For the text-containing cell, return its midpoint in [x, y] coordinate format. 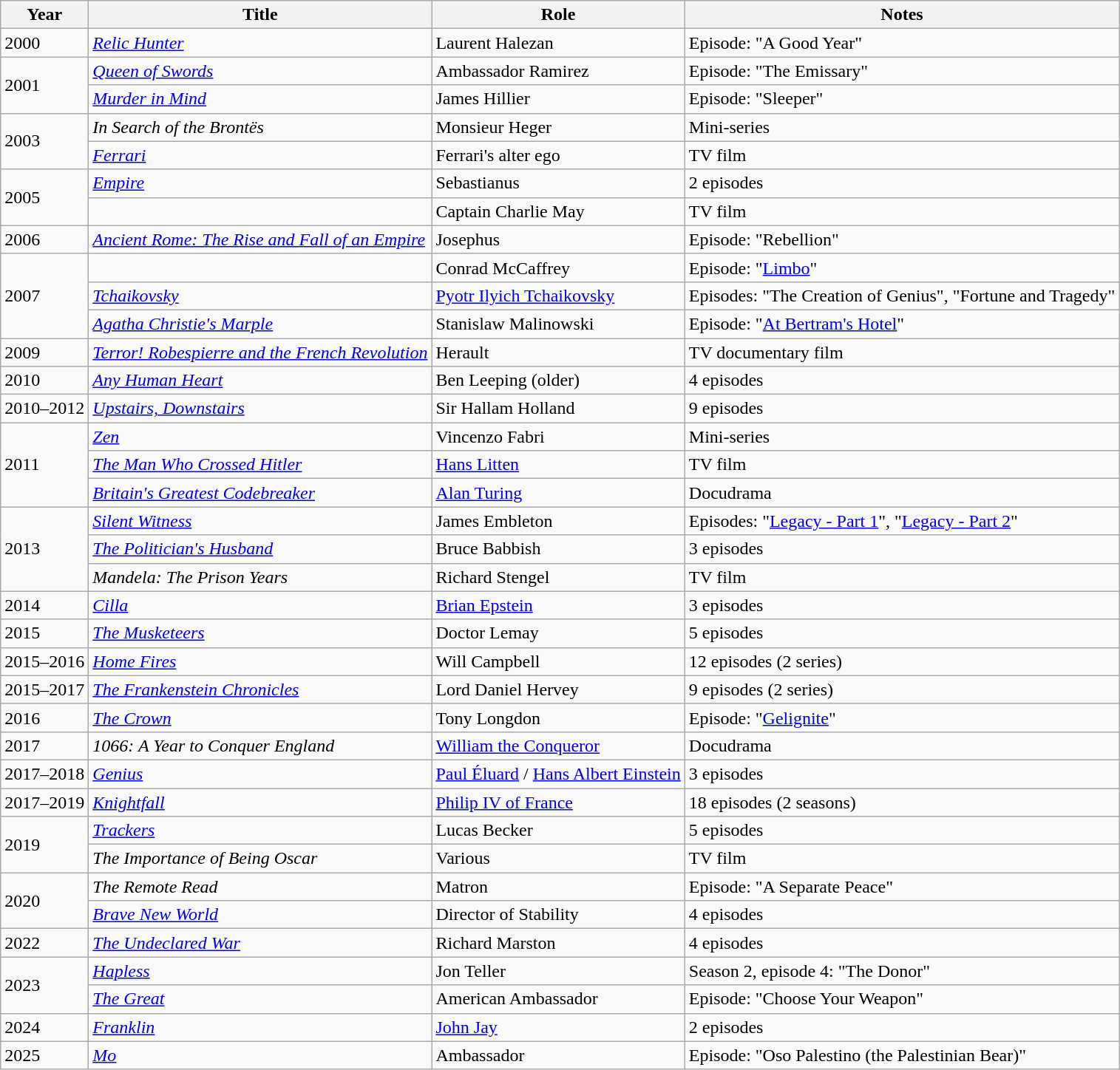
Upstairs, Downstairs [260, 409]
2003 [44, 141]
Jon Teller [558, 971]
Home Fires [260, 661]
John Jay [558, 1027]
2017–2019 [44, 802]
Episode: "Oso Palestino (the Palestinian Bear)" [902, 1055]
Will Campbell [558, 661]
2025 [44, 1055]
Herault [558, 352]
Ferrari [260, 155]
Conrad McCaffrey [558, 267]
18 episodes (2 seasons) [902, 802]
Queen of Swords [260, 71]
Relic Hunter [260, 43]
Ben Leeping (older) [558, 381]
The Undeclared War [260, 943]
The Remote Read [260, 887]
2013 [44, 549]
In Search of the Brontës [260, 127]
Bruce Babbish [558, 549]
Richard Stengel [558, 577]
The Frankenstein Chronicles [260, 689]
Murder in Mind [260, 99]
Episode: "At Bertram's Hotel" [902, 324]
Philip IV of France [558, 802]
Pyotr Ilyich Tchaikovsky [558, 296]
2006 [44, 239]
2022 [44, 943]
Paul Éluard / Hans Albert Einstein [558, 774]
Episode: "Rebellion" [902, 239]
Brian Epstein [558, 605]
James Hillier [558, 99]
Episode: "Limbo" [902, 267]
Britain's Greatest Codebreaker [260, 493]
Tchaikovsky [260, 296]
2011 [44, 465]
Lord Daniel Hervey [558, 689]
Terror! Robespierre and the French Revolution [260, 352]
Role [558, 15]
2020 [44, 901]
Season 2, episode 4: "The Donor" [902, 971]
2024 [44, 1027]
Matron [558, 887]
Richard Marston [558, 943]
Mo [260, 1055]
Various [558, 859]
2015 [44, 633]
Sir Hallam Holland [558, 409]
Ambassador [558, 1055]
Episodes: "Legacy - Part 1", "Legacy - Part 2" [902, 521]
2010–2012 [44, 409]
2015–2016 [44, 661]
Cilla [260, 605]
Title [260, 15]
2009 [44, 352]
Alan Turing [558, 493]
9 episodes [902, 409]
Ferrari's alter ego [558, 155]
The Great [260, 999]
Hapless [260, 971]
2017–2018 [44, 774]
The Crown [260, 718]
Year [44, 15]
Director of Stability [558, 915]
William the Conqueror [558, 746]
2005 [44, 197]
Captain Charlie May [558, 211]
2016 [44, 718]
The Musketeers [260, 633]
Zen [260, 437]
Episode: "Choose Your Weapon" [902, 999]
American Ambassador [558, 999]
Monsieur Heger [558, 127]
Josephus [558, 239]
Lucas Becker [558, 831]
The Importance of Being Oscar [260, 859]
Episode: "The Emissary" [902, 71]
Franklin [260, 1027]
2000 [44, 43]
Trackers [260, 831]
Episodes: "The Creation of Genius", "Fortune and Tragedy" [902, 296]
Stanislaw Malinowski [558, 324]
2023 [44, 985]
Mandela: The Prison Years [260, 577]
2007 [44, 296]
Episode: "A Separate Peace" [902, 887]
Ambassador Ramirez [558, 71]
The Man Who Crossed Hitler [260, 465]
Hans Litten [558, 465]
Silent Witness [260, 521]
Knightfall [260, 802]
Vincenzo Fabri [558, 437]
TV documentary film [902, 352]
Episode: "Sleeper" [902, 99]
Episode: "A Good Year" [902, 43]
Empire [260, 183]
James Embleton [558, 521]
2001 [44, 85]
2015–2017 [44, 689]
The Politician's Husband [260, 549]
Doctor Lemay [558, 633]
Episode: "Gelignite" [902, 718]
Tony Longdon [558, 718]
Notes [902, 15]
2019 [44, 845]
1066: A Year to Conquer England [260, 746]
Sebastianus [558, 183]
Ancient Rome: The Rise and Fall of an Empire [260, 239]
2017 [44, 746]
2014 [44, 605]
12 episodes (2 series) [902, 661]
9 episodes (2 series) [902, 689]
2010 [44, 381]
Agatha Christie's Marple [260, 324]
Laurent Halezan [558, 43]
Genius [260, 774]
Brave New World [260, 915]
Any Human Heart [260, 381]
